Determine the [x, y] coordinate at the center of the cell enclosing the given text.  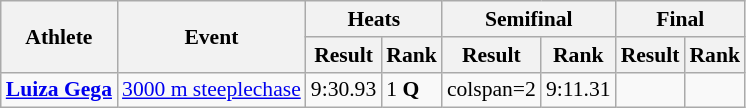
3000 m steeplechase [212, 90]
Event [212, 36]
Athlete [59, 36]
Luiza Gega [59, 90]
9:11.31 [578, 90]
Final [680, 19]
colspan=2 [492, 90]
1 Q [412, 90]
Heats [374, 19]
9:30.93 [344, 90]
Semifinal [529, 19]
